Locate the cell with the specified text and output its [X, Y] center coordinate. 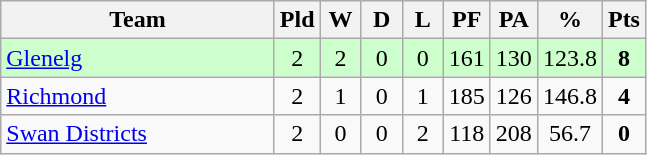
L [422, 20]
161 [466, 58]
Pld [297, 20]
146.8 [570, 96]
% [570, 20]
118 [466, 134]
PF [466, 20]
56.7 [570, 134]
185 [466, 96]
8 [624, 58]
Team [138, 20]
D [382, 20]
126 [514, 96]
PA [514, 20]
Glenelg [138, 58]
123.8 [570, 58]
Swan Districts [138, 134]
130 [514, 58]
4 [624, 96]
Pts [624, 20]
Richmond [138, 96]
W [340, 20]
208 [514, 134]
